Search for the cell housing the specified text and yield its (x, y) center coordinate. 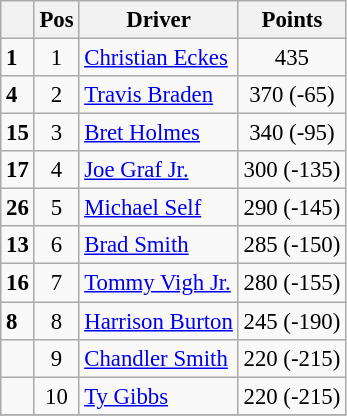
15 (18, 133)
Pos (56, 20)
280 (-155) (292, 283)
9 (56, 358)
Chandler Smith (158, 358)
17 (18, 170)
300 (-135) (292, 170)
2 (56, 95)
340 (-95) (292, 133)
7 (56, 283)
16 (18, 283)
Michael Self (158, 208)
10 (56, 396)
Tommy Vigh Jr. (158, 283)
245 (-190) (292, 321)
5 (56, 208)
290 (-145) (292, 208)
6 (56, 245)
Travis Braden (158, 95)
Harrison Burton (158, 321)
Ty Gibbs (158, 396)
Driver (158, 20)
Brad Smith (158, 245)
370 (-65) (292, 95)
285 (-150) (292, 245)
Joe Graf Jr. (158, 170)
Bret Holmes (158, 133)
3 (56, 133)
Christian Eckes (158, 58)
Points (292, 20)
26 (18, 208)
13 (18, 245)
435 (292, 58)
